Provide the [X, Y] coordinate of the cell's center where the given text is located.  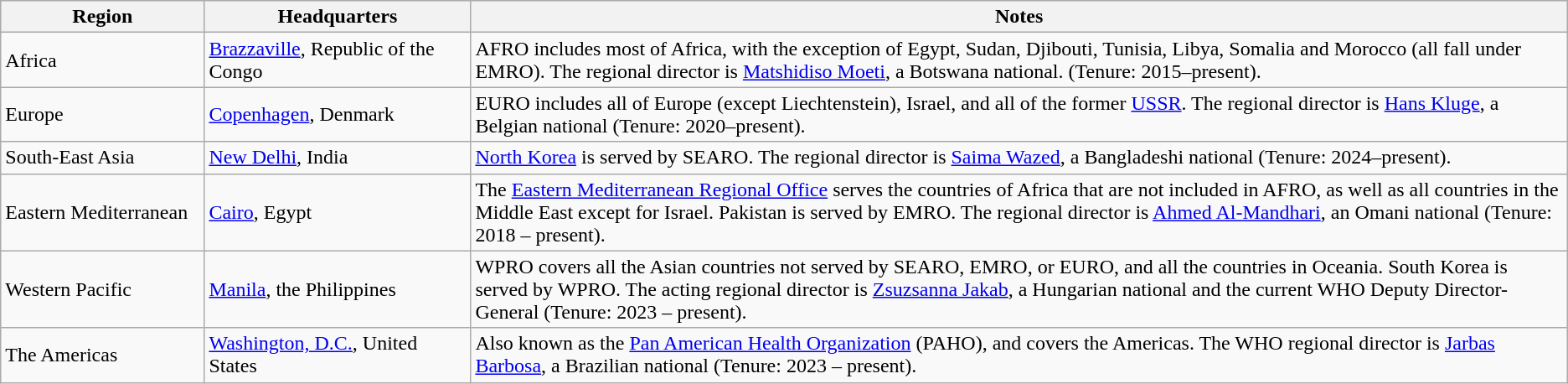
Washington, D.C., United States [338, 355]
Brazzaville, Republic of the Congo [338, 60]
North Korea is served by SEARO. The regional director is Saima Wazed, a Bangladeshi national (Tenure: 2024–present). [1019, 158]
Copenhagen, Denmark [338, 114]
New Delhi, India [338, 158]
Manila, the Philippines [338, 289]
South-East Asia [102, 158]
Europe [102, 114]
Cairo, Egypt [338, 212]
Africa [102, 60]
The Americas [102, 355]
Region [102, 17]
Notes [1019, 17]
Eastern Mediterranean [102, 212]
Western Pacific [102, 289]
Headquarters [338, 17]
